Detect which cell encompasses the target text, then output its [x, y] center coordinate. 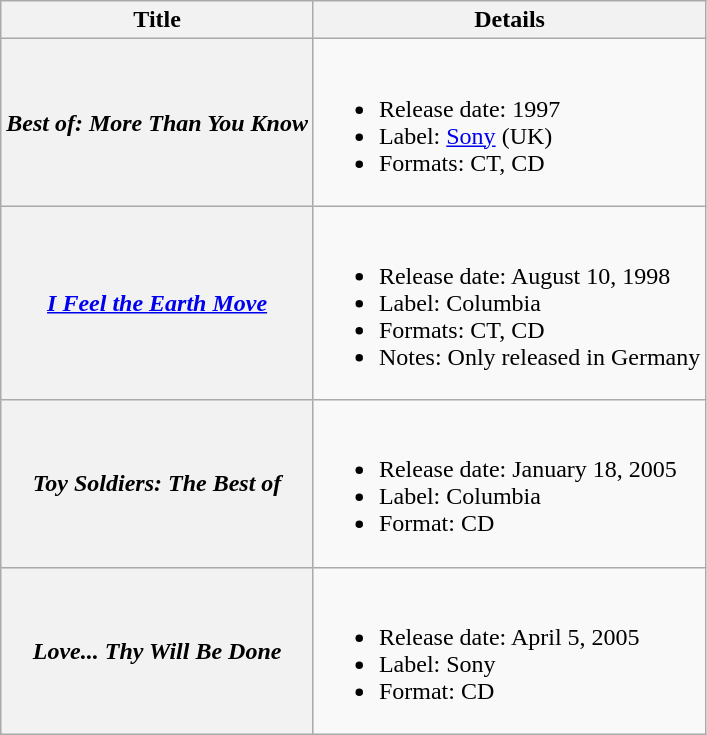
I Feel the Earth Move [158, 303]
Release date: 1997Label: Sony (UK)Formats: CT, CD [509, 122]
Title [158, 20]
Best of: More Than You Know [158, 122]
Toy Soldiers: The Best of [158, 484]
Release date: August 10, 1998Label: ColumbiaFormats: CT, CDNotes: Only released in Germany [509, 303]
Love... Thy Will Be Done [158, 650]
Details [509, 20]
Release date: April 5, 2005Label: SonyFormat: CD [509, 650]
Release date: January 18, 2005Label: ColumbiaFormat: CD [509, 484]
